From the cell containing the given text, extract its center point as (X, Y) coordinate. 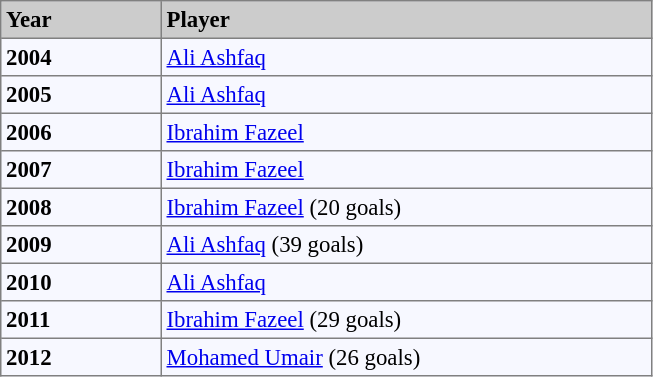
2008 (81, 207)
2007 (81, 170)
2006 (81, 132)
Ali Ashfaq (39 goals) (406, 245)
2009 (81, 245)
2004 (81, 57)
Player (406, 20)
Ibrahim Fazeel (29 goals) (406, 320)
Mohamed Umair (26 goals) (406, 357)
2005 (81, 95)
2012 (81, 357)
2011 (81, 320)
2010 (81, 282)
Year (81, 20)
Ibrahim Fazeel (20 goals) (406, 207)
